Determine the [x, y] coordinate at the center of the cell enclosing the given text.  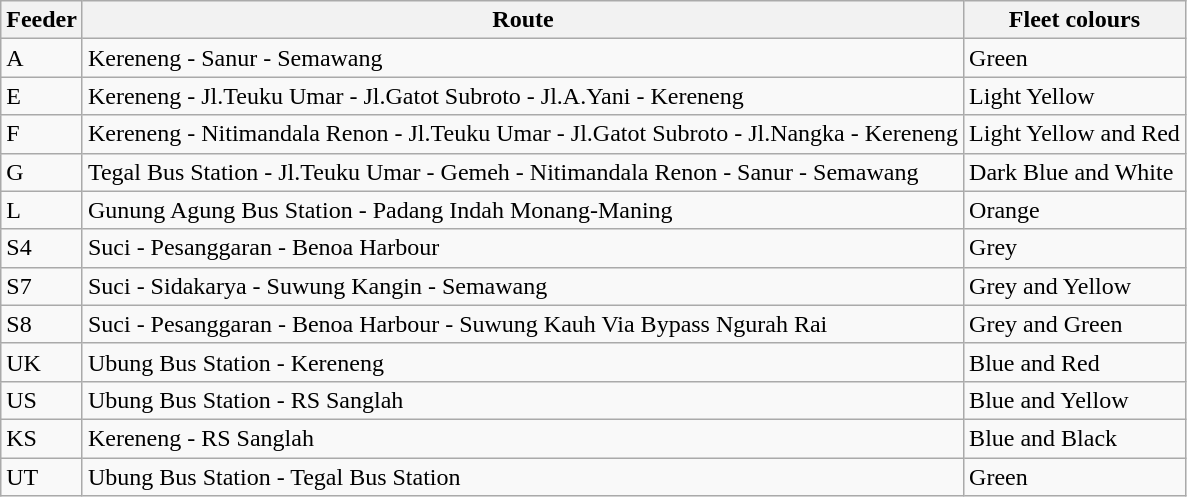
E [42, 96]
Blue and Yellow [1075, 400]
Orange [1075, 210]
Tegal Bus Station - Jl.Teuku Umar - Gemeh - Nitimandala Renon - Sanur - Semawang [522, 172]
Suci - Pesanggaran - Benoa Harbour [522, 248]
L [42, 210]
Grey and Green [1075, 324]
A [42, 58]
S8 [42, 324]
S4 [42, 248]
Kereneng - Sanur - Semawang [522, 58]
US [42, 400]
Kereneng - Jl.Teuku Umar - Jl.Gatot Subroto - Jl.A.Yani - Kereneng [522, 96]
Kereneng - RS Sanglah [522, 438]
Ubung Bus Station - Tegal Bus Station [522, 477]
Grey [1075, 248]
Suci - Pesanggaran - Benoa Harbour - Suwung Kauh Via Bypass Ngurah Rai [522, 324]
Ubung Bus Station - Kereneng [522, 362]
Light Yellow and Red [1075, 134]
Feeder [42, 20]
Light Yellow [1075, 96]
UT [42, 477]
S7 [42, 286]
UK [42, 362]
Suci - Sidakarya - Suwung Kangin - Semawang [522, 286]
KS [42, 438]
Fleet colours [1075, 20]
Blue and Red [1075, 362]
G [42, 172]
F [42, 134]
Dark Blue and White [1075, 172]
Grey and Yellow [1075, 286]
Blue and Black [1075, 438]
Gunung Agung Bus Station - Padang Indah Monang-Maning [522, 210]
Kereneng - Nitimandala Renon - Jl.Teuku Umar - Jl.Gatot Subroto - Jl.Nangka - Kereneng [522, 134]
Route [522, 20]
Ubung Bus Station - RS Sanglah [522, 400]
